Pinpoint the cell where the given text exists, returning its (x, y) midpoint coordinate. 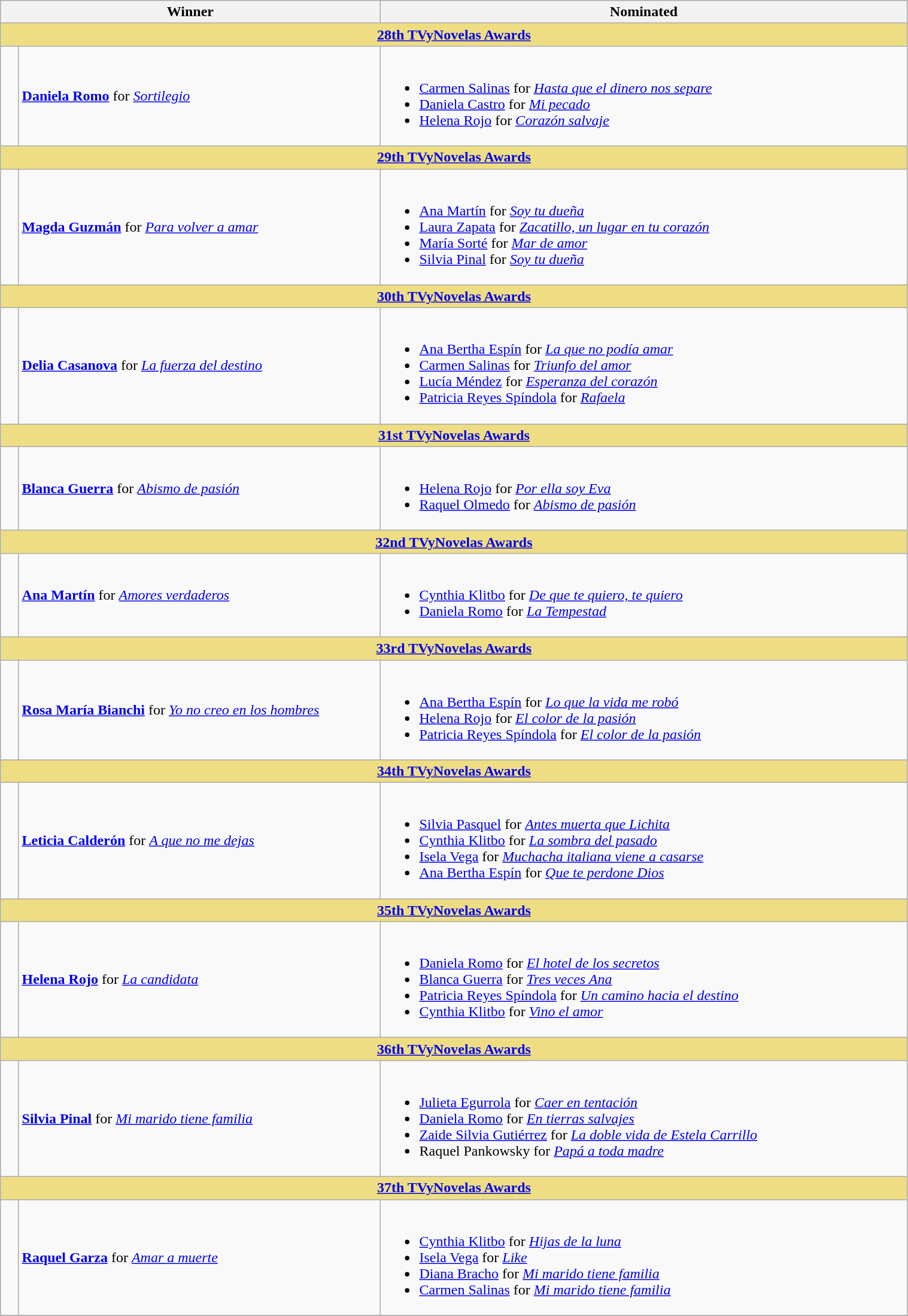
Delia Casanova for La fuerza del destino (199, 366)
Ana Bertha Espín for La que no podía amarCarmen Salinas for Triunfo del amorLucía Méndez for Esperanza del corazónPatricia Reyes Spíndola for Rafaela (644, 366)
Carmen Salinas for Hasta que el dinero nos separeDaniela Castro for Mi pecadoHelena Rojo for Corazón salvaje (644, 96)
Ana Martín for Amores verdaderos (199, 595)
Cynthia Klitbo for De que te quiero, te quieroDaniela Romo for La Tempestad (644, 595)
Winner (190, 12)
36th TVyNovelas Awards (454, 1049)
Nominated (644, 12)
35th TVyNovelas Awards (454, 910)
31st TVyNovelas Awards (454, 435)
Rosa María Bianchi for Yo no creo en los hombres (199, 710)
Raquel Garza for Amar a muerte (199, 1257)
Silvia Pinal for Mi marido tiene familia (199, 1119)
34th TVyNovelas Awards (454, 771)
Magda Guzmán for Para volver a amar (199, 227)
Ana Martín for Soy tu dueñaLaura Zapata for Zacatillo, un lugar en tu corazónMaría Sorté for Mar de amorSilvia Pinal for Soy tu dueña (644, 227)
Helena Rojo for Por ella soy EvaRaquel Olmedo for Abismo de pasión (644, 488)
Blanca Guerra for Abismo de pasión (199, 488)
28th TVyNovelas Awards (454, 35)
Leticia Calderón for A que no me dejas (199, 841)
29th TVyNovelas Awards (454, 157)
Ana Bertha Espín for Lo que la vida me robóHelena Rojo for El color de la pasiónPatricia Reyes Spíndola for El color de la pasión (644, 710)
37th TVyNovelas Awards (454, 1188)
Cynthia Klitbo for Hijas de la lunaIsela Vega for LikeDiana Bracho for Mi marido tiene familiaCarmen Salinas for Mi marido tiene familia (644, 1257)
Daniela Romo for Sortilegio (199, 96)
33rd TVyNovelas Awards (454, 648)
Helena Rojo for La candidata (199, 980)
32nd TVyNovelas Awards (454, 542)
30th TVyNovelas Awards (454, 296)
